Capture the cell that displays the provided text and extract its (x, y) central coordinate. 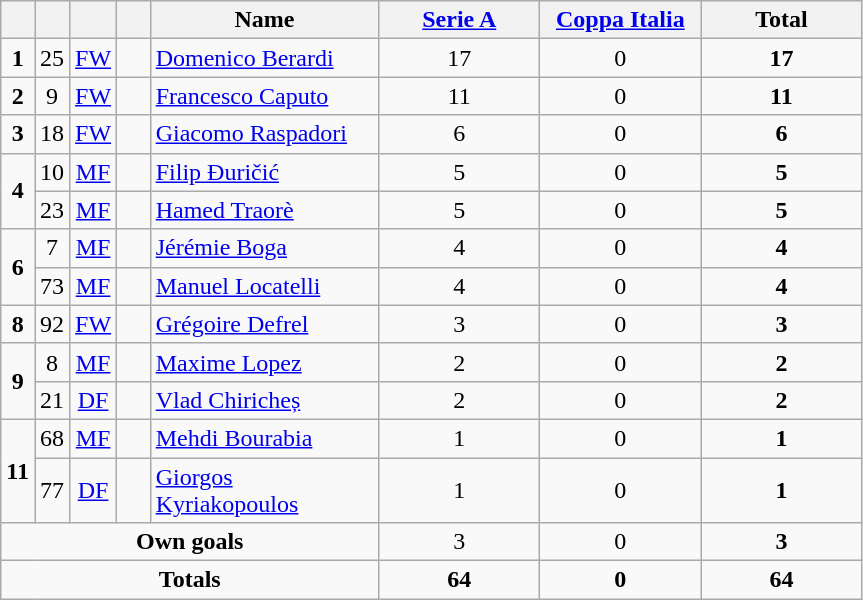
Serie A (460, 20)
Jérémie Boga (264, 248)
Maxime Lopez (264, 362)
Mehdi Bourabia (264, 438)
Name (264, 20)
Vlad Chiricheș (264, 400)
21 (52, 400)
23 (52, 210)
Total (782, 20)
Totals (190, 580)
Filip Đuričić (264, 172)
Giacomo Raspadori (264, 134)
Own goals (190, 542)
10 (52, 172)
Grégoire Defrel (264, 324)
25 (52, 58)
Domenico Berardi (264, 58)
18 (52, 134)
68 (52, 438)
73 (52, 286)
77 (52, 490)
Giorgos Kyriakopoulos (264, 490)
Coppa Italia (620, 20)
7 (52, 248)
92 (52, 324)
Hamed Traorè (264, 210)
Manuel Locatelli (264, 286)
Francesco Caputo (264, 96)
